Pinpoint the cell where the given text exists, returning its [x, y] midpoint coordinate. 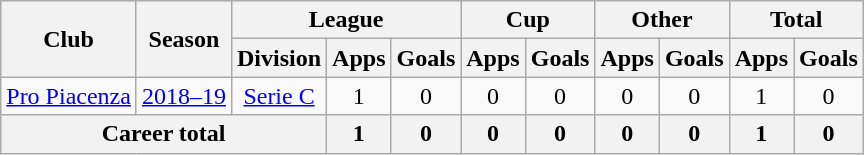
Pro Piacenza [69, 96]
League [346, 20]
Club [69, 39]
Other [662, 20]
Career total [164, 134]
Season [184, 39]
2018–19 [184, 96]
Total [796, 20]
Serie C [278, 96]
Cup [528, 20]
Division [278, 58]
